Extract the (X, Y) coordinate from the center of the cell holding the provided text.  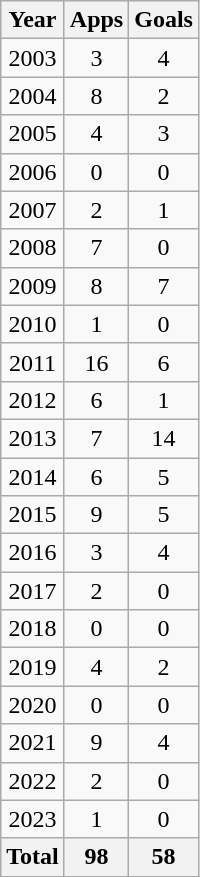
2019 (33, 667)
2021 (33, 743)
2015 (33, 515)
2006 (33, 172)
2008 (33, 248)
Goals (164, 20)
2003 (33, 58)
Year (33, 20)
2016 (33, 553)
Apps (96, 20)
2017 (33, 591)
2009 (33, 286)
16 (96, 362)
2010 (33, 324)
2018 (33, 629)
2014 (33, 477)
2004 (33, 96)
2005 (33, 134)
14 (164, 438)
98 (96, 857)
2011 (33, 362)
2023 (33, 819)
58 (164, 857)
2020 (33, 705)
2012 (33, 400)
2013 (33, 438)
2007 (33, 210)
Total (33, 857)
2022 (33, 781)
